Extract the (X, Y) coordinate from the center of the cell holding the provided text.  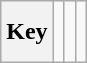
Key (27, 32)
